Identify which cell holds the provided text, then report its [x, y] central coordinate. 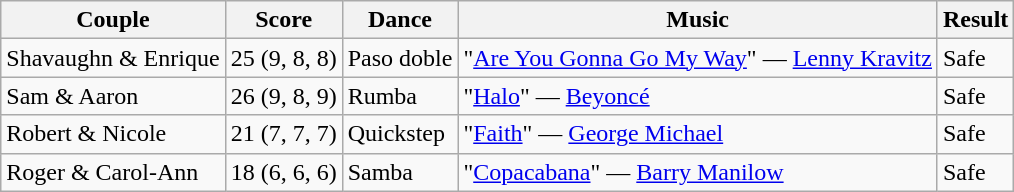
21 (7, 7, 7) [284, 134]
Quickstep [400, 134]
Sam & Aaron [113, 96]
18 (6, 6, 6) [284, 172]
Shavaughn & Enrique [113, 58]
"Faith" — George Michael [698, 134]
Result [975, 20]
"Are You Gonna Go My Way" — Lenny Kravitz [698, 58]
Rumba [400, 96]
Dance [400, 20]
Roger & Carol-Ann [113, 172]
Couple [113, 20]
26 (9, 8, 9) [284, 96]
Music [698, 20]
Score [284, 20]
Paso doble [400, 58]
Samba [400, 172]
25 (9, 8, 8) [284, 58]
Robert & Nicole [113, 134]
"Halo" — Beyoncé [698, 96]
"Copacabana" — Barry Manilow [698, 172]
